Detect which cell encompasses the target text, then output its (x, y) center coordinate. 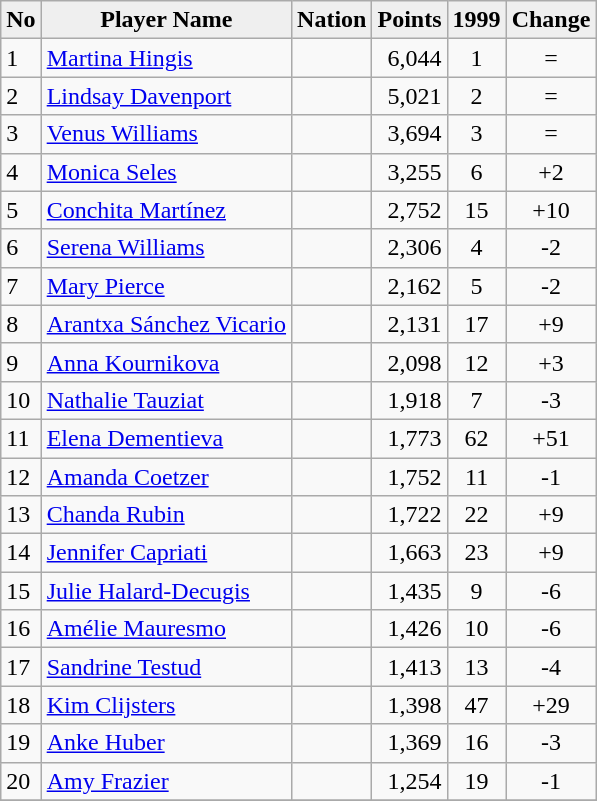
1,254 (410, 781)
+29 (551, 705)
Elena Dementieva (166, 438)
2,752 (410, 210)
1,435 (410, 591)
1,722 (410, 515)
Serena Williams (166, 248)
8 (21, 324)
1,413 (410, 667)
5,021 (410, 96)
Arantxa Sánchez Vicario (166, 324)
Monica Seles (166, 172)
Julie Halard-Decugis (166, 591)
Amy Frazier (166, 781)
1999 (476, 20)
1,426 (410, 629)
Nation (332, 20)
Conchita Martínez (166, 210)
Martina Hingis (166, 58)
62 (476, 438)
Jennifer Capriati (166, 553)
Nathalie Tauziat (166, 400)
47 (476, 705)
2,098 (410, 362)
1,773 (410, 438)
20 (21, 781)
1,398 (410, 705)
Player Name (166, 20)
No (21, 20)
Points (410, 20)
Kim Clijsters (166, 705)
2,306 (410, 248)
Change (551, 20)
2,131 (410, 324)
18 (21, 705)
-4 (551, 667)
Lindsay Davenport (166, 96)
+10 (551, 210)
1,369 (410, 743)
Amélie Mauresmo (166, 629)
1,752 (410, 477)
2,162 (410, 286)
Anke Huber (166, 743)
6,044 (410, 58)
3,694 (410, 134)
+2 (551, 172)
Mary Pierce (166, 286)
Sandrine Testud (166, 667)
3,255 (410, 172)
14 (21, 553)
+3 (551, 362)
1,918 (410, 400)
1,663 (410, 553)
Amanda Coetzer (166, 477)
Anna Kournikova (166, 362)
+51 (551, 438)
23 (476, 553)
Chanda Rubin (166, 515)
Venus Williams (166, 134)
22 (476, 515)
